Detect which cell encompasses the target text, then output its (x, y) center coordinate. 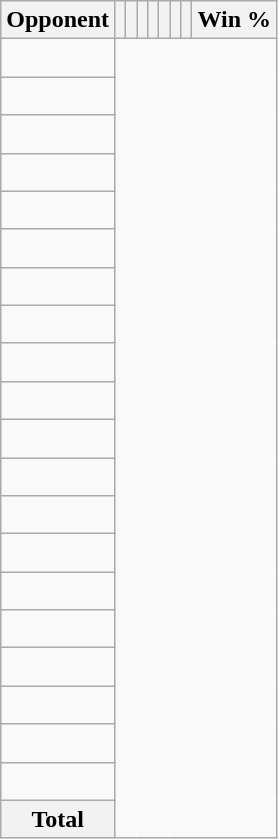
Total (58, 819)
Win % (234, 20)
Opponent (58, 20)
